Provide the [x, y] coordinate of the cell's center where the given text is located.  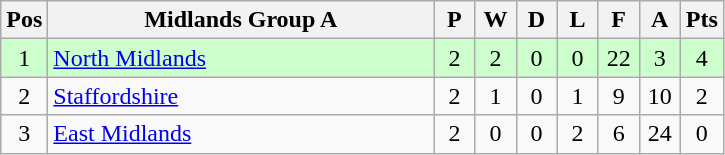
22 [618, 58]
6 [618, 134]
Pos [24, 20]
4 [702, 58]
W [496, 20]
D [536, 20]
A [660, 20]
P [454, 20]
Pts [702, 20]
East Midlands [241, 134]
Midlands Group A [241, 20]
9 [618, 96]
10 [660, 96]
L [578, 20]
24 [660, 134]
Staffordshire [241, 96]
F [618, 20]
North Midlands [241, 58]
